Detect which cell encompasses the target text, then output its [X, Y] center coordinate. 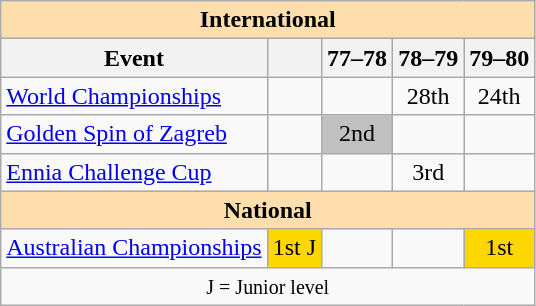
Australian Championships [134, 248]
2nd [358, 134]
77–78 [358, 58]
J = Junior level [268, 286]
3rd [428, 172]
24th [500, 96]
Golden Spin of Zagreb [134, 134]
1st J [294, 248]
Ennia Challenge Cup [134, 172]
79–80 [500, 58]
1st [500, 248]
World Championships [134, 96]
78–79 [428, 58]
28th [428, 96]
National [268, 210]
International [268, 20]
Event [134, 58]
